Output the [X, Y] coordinate of the center of the cell containing the given text.  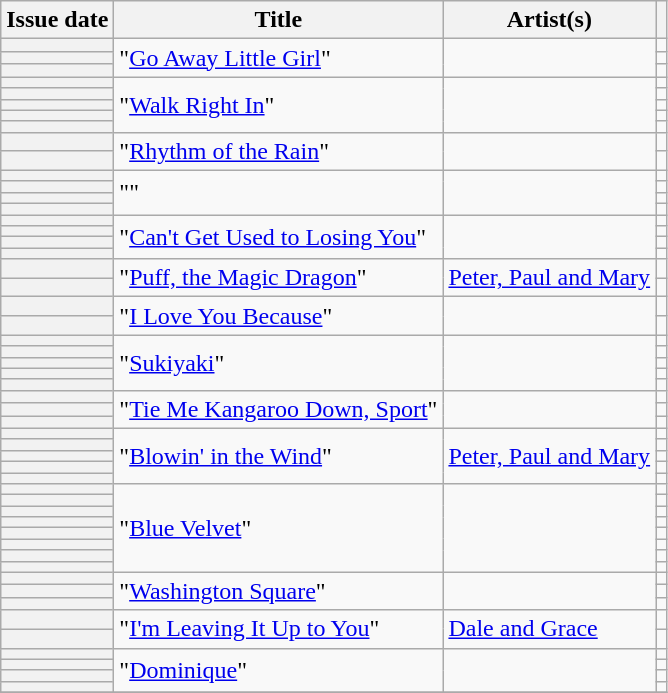
"Rhythm of the Rain" [278, 151]
"Puff, the Magic Dragon" [278, 278]
"I Love You Because" [278, 316]
Dale and Grace [550, 629]
"Blowin' in the Wind" [278, 456]
Title [278, 20]
"Washington Square" [278, 591]
"Blue Velvet" [278, 528]
Issue date [58, 20]
"I'm Leaving It Up to You" [278, 629]
"Can't Get Used to Losing You" [278, 236]
"Tie Me Kangaroo Down, Sport" [278, 409]
Artist(s) [550, 20]
"Sukiyaki" [278, 362]
"Walk Right In" [278, 104]
"" [278, 192]
"Dominique" [278, 670]
"Go Away Little Girl" [278, 58]
